Locate the cell with the specified text and output its [x, y] center coordinate. 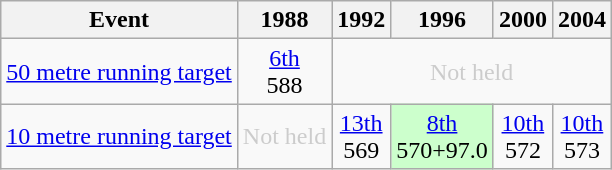
10th572 [522, 136]
2000 [522, 20]
1992 [362, 20]
6th588 [284, 72]
10 metre running target [120, 136]
Event [120, 20]
1988 [284, 20]
8th570+97.0 [442, 136]
10th573 [582, 136]
13th569 [362, 136]
1996 [442, 20]
2004 [582, 20]
50 metre running target [120, 72]
